For the text-containing cell, return its midpoint in [X, Y] coordinate format. 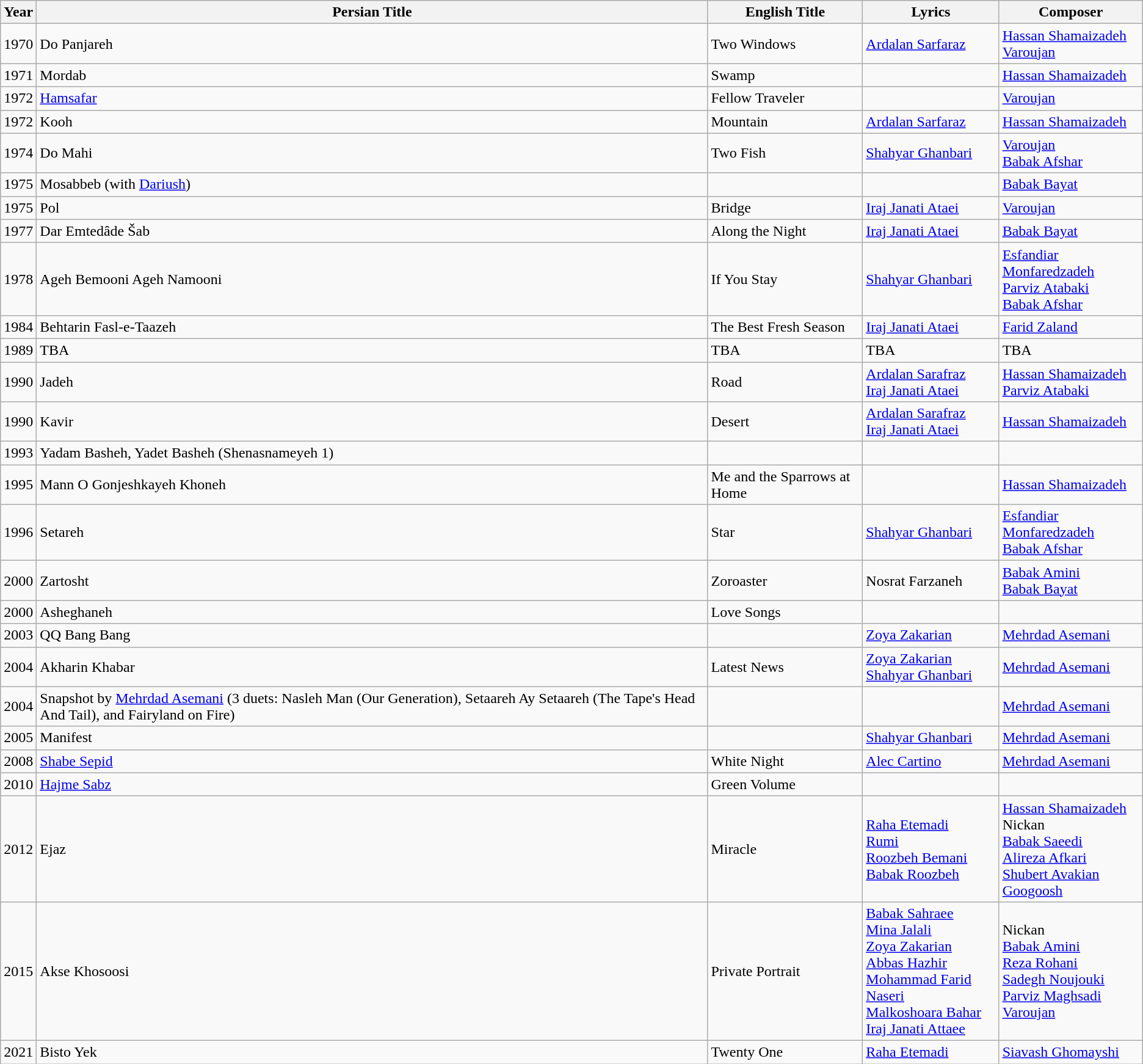
1995 [18, 485]
QQ Bang Bang [372, 635]
2015 [18, 971]
Siavash Ghomayshi [1071, 1052]
1993 [18, 453]
1977 [18, 231]
Road [785, 381]
Hassan ShamaizadehVaroujan [1071, 44]
Desert [785, 421]
Zoroaster [785, 580]
2010 [18, 784]
Babak AminiBabak Bayat [1071, 580]
If You Stay [785, 279]
Do Mahi [372, 153]
Miracle [785, 849]
1996 [18, 533]
Yadam Basheh, Yadet Basheh (Shenasnameyeh 1) [372, 453]
1984 [18, 327]
Manifest [372, 738]
Star [785, 533]
Do Panjareh [372, 44]
Hassan ShamaizadehParviz Atabaki [1071, 381]
Setareh [372, 533]
Zoya ZakarianShahyar Ghanbari [931, 667]
Pol [372, 208]
Snapshot by Mehrdad Asemani (3 duets: Nasleh Man (Our Generation), Setaareh Ay Setaareh (The Tape's Head And Tail), and Fairyland on Fire) [372, 706]
Esfandiar MonfaredzadehBabak Afshar [1071, 533]
Mordab [372, 75]
Esfandiar MonfaredzadehParviz AtabakiBabak Afshar [1071, 279]
2003 [18, 635]
Zoya Zakarian [931, 635]
2005 [18, 738]
Behtarin Fasl-e-Taazeh [372, 327]
Mountain [785, 122]
Ageh Bemooni Ageh Namooni [372, 279]
Private Portrait [785, 971]
Zartosht [372, 580]
Mann O Gonjeshkayeh Khoneh [372, 485]
1978 [18, 279]
Ejaz [372, 849]
Jadeh [372, 381]
Hajme Sabz [372, 784]
English Title [785, 12]
2021 [18, 1052]
NickanBabak AminiReza RohaniSadegh NoujoukiParviz MaghsadiVaroujan [1071, 971]
Babak SahraeeMina JalaliZoya ZakarianAbbas HazhirMohammad Farid NaseriMalkoshoara BaharIraj Janati Attaee [931, 971]
Kavir [372, 421]
Bridge [785, 208]
Hamsafar [372, 98]
2012 [18, 849]
Mosabbeb (with Dariush) [372, 184]
1974 [18, 153]
Dar Emtedâde Šab [372, 231]
Hassan ShamaizadehNickanBabak SaeediAlireza AfkariShubert AvakianGoogoosh [1071, 849]
1989 [18, 350]
Asheghaneh [372, 612]
Shabe Sepid [372, 761]
White Night [785, 761]
Raha EtemadiRumiRoozbeh BemaniBabak Roozbeh [931, 849]
The Best Fresh Season [785, 327]
1971 [18, 75]
Me and the Sparrows at Home [785, 485]
Two Windows [785, 44]
Love Songs [785, 612]
1970 [18, 44]
Raha Etemadi [931, 1052]
Farid Zaland [1071, 327]
Kooh [372, 122]
Green Volume [785, 784]
2008 [18, 761]
Latest News [785, 667]
Nosrat Farzaneh [931, 580]
Twenty One [785, 1052]
Swamp [785, 75]
Akharin Khabar [372, 667]
Along the Night [785, 231]
Persian Title [372, 12]
Two Fish [785, 153]
Composer [1071, 12]
Lyrics [931, 12]
Akse Khosoosi [372, 971]
Fellow Traveler [785, 98]
Bisto Yek [372, 1052]
Year [18, 12]
Alec Cartino [931, 761]
VaroujanBabak Afshar [1071, 153]
